For the text-containing cell, return its midpoint in [x, y] coordinate format. 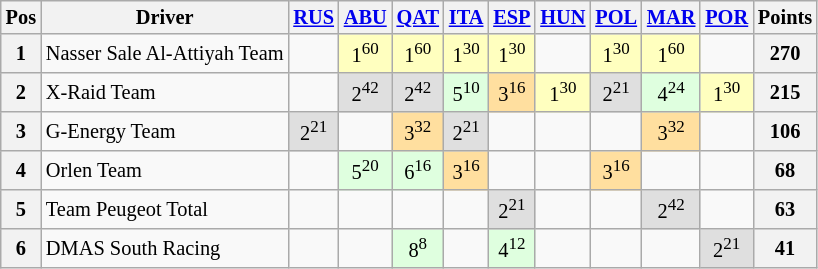
QAT [418, 17]
63 [785, 210]
6 [21, 248]
Team Peugeot Total [164, 210]
616 [418, 170]
MAR [671, 17]
68 [785, 170]
4 [21, 170]
Points [785, 17]
RUS [313, 17]
ITA [466, 17]
Nasser Sale Al-Attiyah Team [164, 54]
41 [785, 248]
G-Energy Team [164, 132]
Orlen Team [164, 170]
POL [616, 17]
510 [466, 92]
88 [418, 248]
Pos [21, 17]
POR [726, 17]
106 [785, 132]
215 [785, 92]
ESP [512, 17]
HUN [562, 17]
2 [21, 92]
3 [21, 132]
424 [671, 92]
X-Raid Team [164, 92]
DMAS South Racing [164, 248]
5 [21, 210]
ABU [366, 17]
412 [512, 248]
1 [21, 54]
270 [785, 54]
520 [366, 170]
Driver [164, 17]
